Locate the cell with the specified text and output its [x, y] center coordinate. 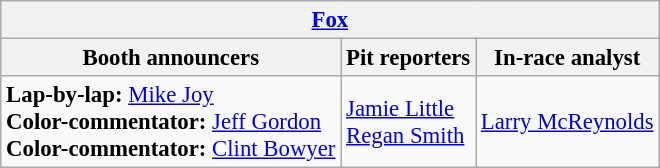
Jamie LittleRegan Smith [408, 122]
Lap-by-lap: Mike JoyColor-commentator: Jeff GordonColor-commentator: Clint Bowyer [171, 122]
Fox [330, 20]
Booth announcers [171, 58]
Pit reporters [408, 58]
In-race analyst [568, 58]
Larry McReynolds [568, 122]
